For the text-containing cell, return its midpoint in [X, Y] coordinate format. 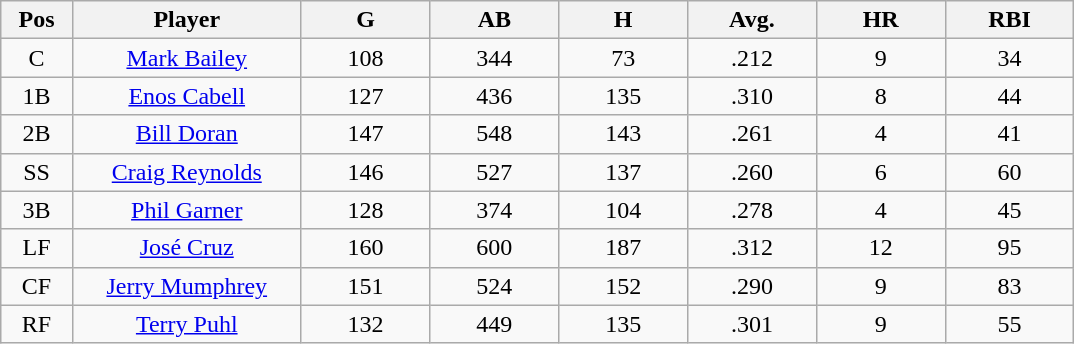
548 [494, 134]
449 [494, 324]
60 [1010, 172]
160 [366, 248]
146 [366, 172]
132 [366, 324]
600 [494, 248]
137 [624, 172]
187 [624, 248]
151 [366, 286]
HR [880, 20]
Player [186, 20]
104 [624, 210]
Jerry Mumphrey [186, 286]
8 [880, 96]
Phil Garner [186, 210]
.290 [752, 286]
128 [366, 210]
.312 [752, 248]
152 [624, 286]
RF [37, 324]
127 [366, 96]
108 [366, 58]
83 [1010, 286]
44 [1010, 96]
.260 [752, 172]
RBI [1010, 20]
.301 [752, 324]
.278 [752, 210]
Terry Puhl [186, 324]
2B [37, 134]
524 [494, 286]
34 [1010, 58]
.212 [752, 58]
SS [37, 172]
95 [1010, 248]
G [366, 20]
143 [624, 134]
AB [494, 20]
Bill Doran [186, 134]
Pos [37, 20]
.310 [752, 96]
.261 [752, 134]
José Cruz [186, 248]
H [624, 20]
527 [494, 172]
3B [37, 210]
73 [624, 58]
1B [37, 96]
436 [494, 96]
344 [494, 58]
Avg. [752, 20]
374 [494, 210]
45 [1010, 210]
C [37, 58]
41 [1010, 134]
Craig Reynolds [186, 172]
Mark Bailey [186, 58]
147 [366, 134]
6 [880, 172]
Enos Cabell [186, 96]
LF [37, 248]
CF [37, 286]
12 [880, 248]
55 [1010, 324]
